Scan for the cell matching the given text and deliver its (X, Y) coordinate at center. 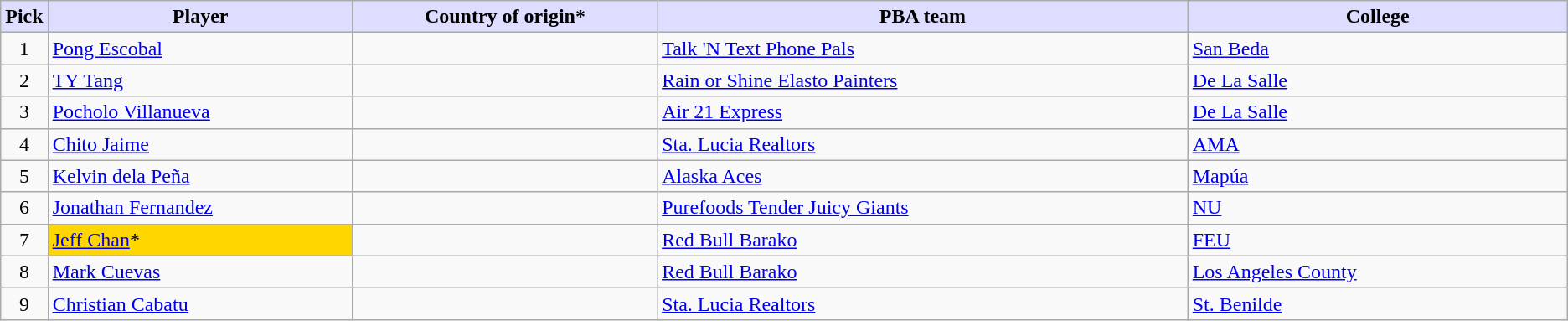
NU (1377, 208)
Air 21 Express (923, 112)
7 (24, 240)
Alaska Aces (923, 176)
Kelvin dela Peña (200, 176)
4 (24, 144)
Jeff Chan* (200, 240)
Pong Escobal (200, 49)
1 (24, 49)
Chito Jaime (200, 144)
PBA team (923, 17)
Mapúa (1377, 176)
Jonathan Fernandez (200, 208)
3 (24, 112)
2 (24, 80)
Country of origin* (504, 17)
Los Angeles County (1377, 272)
San Beda (1377, 49)
Mark Cuevas (200, 272)
6 (24, 208)
Purefoods Tender Juicy Giants (923, 208)
Pocholo Villanueva (200, 112)
Player (200, 17)
Christian Cabatu (200, 303)
9 (24, 303)
Pick (24, 17)
Rain or Shine Elasto Painters (923, 80)
College (1377, 17)
FEU (1377, 240)
8 (24, 272)
5 (24, 176)
Talk 'N Text Phone Pals (923, 49)
St. Benilde (1377, 303)
TY Tang (200, 80)
AMA (1377, 144)
